Locate the cell with the specified text and output its (x, y) center coordinate. 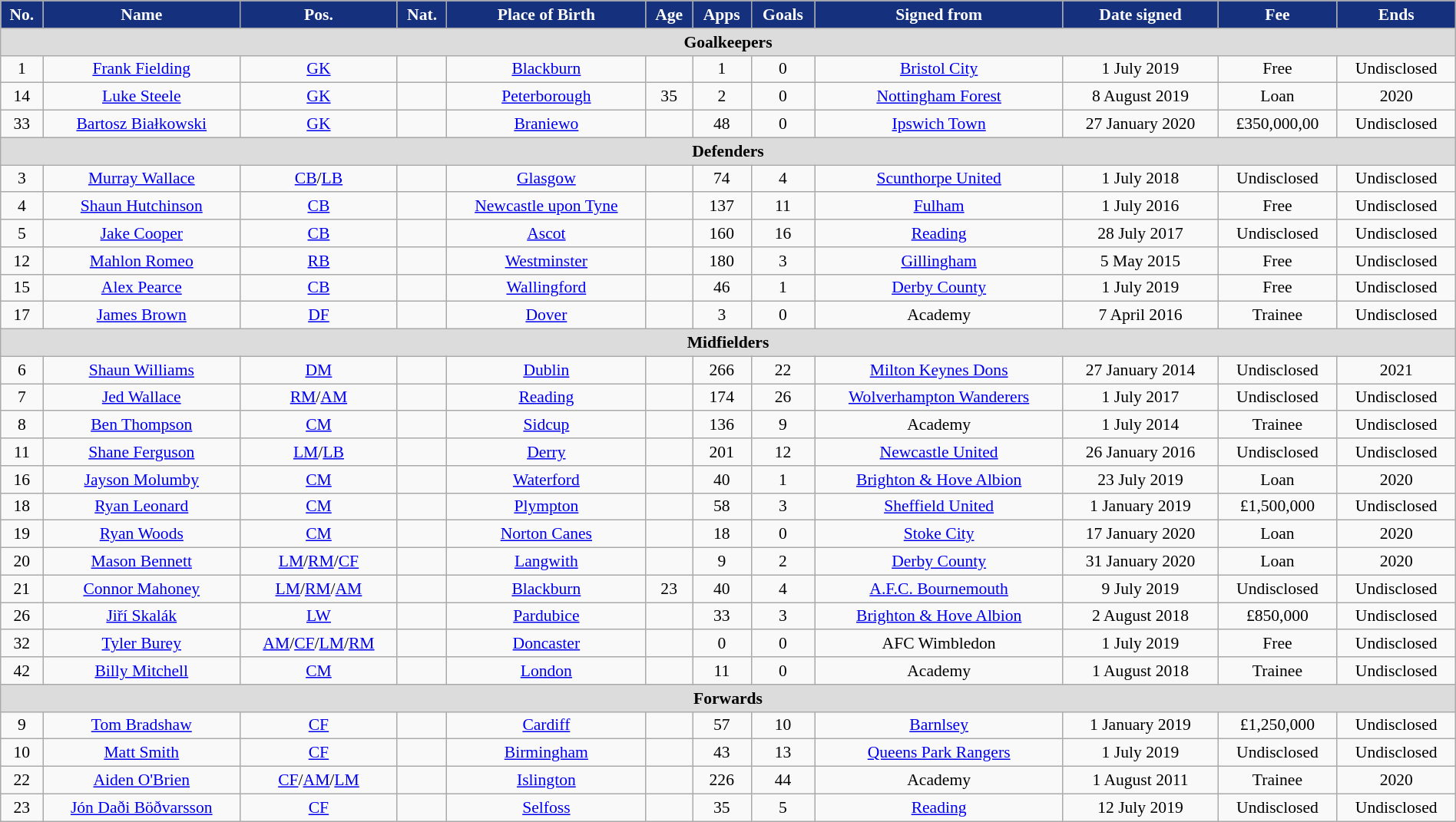
1 August 2018 (1140, 671)
Shaun Hutchinson (141, 206)
2021 (1396, 370)
Ryan Leonard (141, 507)
Alex Pearce (141, 288)
2 August 2018 (1140, 616)
Aiden O'Brien (141, 781)
5 May 2015 (1140, 261)
57 (722, 725)
27 January 2014 (1140, 370)
1 July 2014 (1140, 425)
Dublin (547, 370)
32 (22, 644)
Name (141, 15)
Waterford (547, 480)
DM (319, 370)
James Brown (141, 315)
Queens Park Rangers (938, 753)
Stoke City (938, 534)
Newcastle upon Tyne (547, 206)
12 July 2019 (1140, 807)
43 (722, 753)
CF/AM/LM (319, 781)
Shaun Williams (141, 370)
1 August 2011 (1140, 781)
Billy Mitchell (141, 671)
Shane Ferguson (141, 452)
Wolverhampton Wanderers (938, 398)
136 (722, 425)
6 (22, 370)
Sidcup (547, 425)
46 (722, 288)
Newcastle United (938, 452)
Milton Keynes Dons (938, 370)
160 (722, 233)
£1,250,000 (1278, 725)
17 January 2020 (1140, 534)
1 July 2017 (1140, 398)
Braniewo (547, 124)
Jed Wallace (141, 398)
17 (22, 315)
LM/RM/AM (319, 589)
180 (722, 261)
Tyler Burey (141, 644)
20 (22, 562)
Pos. (319, 15)
Murray Wallace (141, 179)
Goalkeepers (728, 42)
Forwards (728, 698)
Fulham (938, 206)
Sheffield United (938, 507)
£1,500,000 (1278, 507)
AFC Wimbledon (938, 644)
Defenders (728, 151)
AM/CF/LM/RM (319, 644)
Ben Thompson (141, 425)
Date signed (1140, 15)
Pardubice (547, 616)
Ends (1396, 15)
Matt Smith (141, 753)
26 January 2016 (1140, 452)
Norton Canes (547, 534)
266 (722, 370)
Fee (1278, 15)
Gillingham (938, 261)
Langwith (547, 562)
Selfoss (547, 807)
Jayson Molumby (141, 480)
42 (22, 671)
Goals (783, 15)
Place of Birth (547, 15)
£350,000,00 (1278, 124)
Bristol City (938, 69)
Westminster (547, 261)
LM/LB (319, 452)
LW (319, 616)
27 January 2020 (1140, 124)
44 (783, 781)
Ipswich Town (938, 124)
Mahlon Romeo (141, 261)
Cardiff (547, 725)
Connor Mahoney (141, 589)
7 April 2016 (1140, 315)
£850,000 (1278, 616)
Ascot (547, 233)
Frank Fielding (141, 69)
74 (722, 179)
8 August 2019 (1140, 97)
15 (22, 288)
A.F.C. Bournemouth (938, 589)
RM/AM (319, 398)
Ryan Woods (141, 534)
28 July 2017 (1140, 233)
Nottingham Forest (938, 97)
Scunthorpe United (938, 179)
21 (22, 589)
137 (722, 206)
Jón Daði Böðvarsson (141, 807)
Mason Bennett (141, 562)
Wallingford (547, 288)
201 (722, 452)
Midfielders (728, 343)
1 July 2016 (1140, 206)
Jake Cooper (141, 233)
8 (22, 425)
1 July 2018 (1140, 179)
Nat. (422, 15)
9 July 2019 (1140, 589)
Plympton (547, 507)
Doncaster (547, 644)
Tom Bradshaw (141, 725)
14 (22, 97)
LM/RM/CF (319, 562)
Glasgow (547, 179)
No. (22, 15)
Derry (547, 452)
31 January 2020 (1140, 562)
Age (670, 15)
Barnlsey (938, 725)
DF (319, 315)
Peterborough (547, 97)
7 (22, 398)
174 (722, 398)
Bartosz Białkowski (141, 124)
Luke Steele (141, 97)
23 July 2019 (1140, 480)
58 (722, 507)
226 (722, 781)
13 (783, 753)
CB/LB (319, 179)
London (547, 671)
Apps (722, 15)
Jiří Skalák (141, 616)
RB (319, 261)
Birmingham (547, 753)
19 (22, 534)
Signed from (938, 15)
48 (722, 124)
Dover (547, 315)
Islington (547, 781)
